Search for the cell housing the specified text and yield its [X, Y] center coordinate. 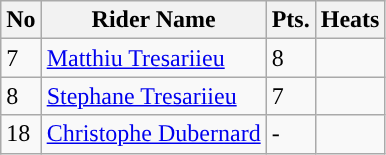
18 [21, 134]
Matthiu Tresariieu [154, 58]
Stephane Tresariieu [154, 96]
- [290, 134]
Heats [350, 20]
Christophe Dubernard [154, 134]
Pts. [290, 20]
Rider Name [154, 20]
No [21, 20]
